Pinpoint the cell where the given text exists, returning its (x, y) midpoint coordinate. 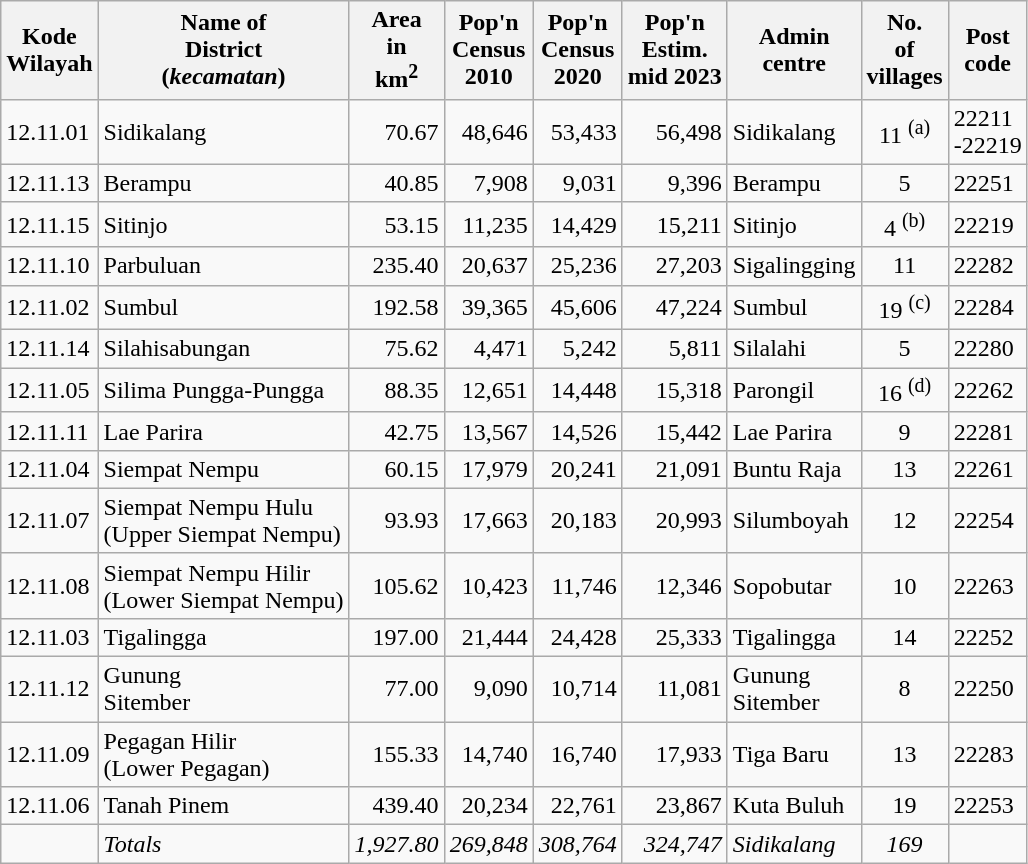
269,848 (488, 844)
Parbuluan (224, 266)
20,993 (674, 520)
20,637 (488, 266)
23,867 (674, 806)
40.85 (396, 183)
11,235 (488, 224)
Kuta Buluh (794, 806)
16 (d) (904, 390)
Silima Pungga-Pungga (224, 390)
10,714 (578, 690)
14 (904, 637)
47,224 (674, 308)
88.35 (396, 390)
22251 (988, 183)
75.62 (396, 349)
20,183 (578, 520)
439.40 (396, 806)
169 (904, 844)
Postcode (988, 50)
21,091 (674, 469)
10,423 (488, 586)
Sigalingging (794, 266)
Kode Wilayah (50, 50)
12.11.04 (50, 469)
42.75 (396, 431)
77.00 (396, 690)
20,234 (488, 806)
12.11.07 (50, 520)
15,442 (674, 431)
10 (904, 586)
25,333 (674, 637)
14,429 (578, 224)
12.11.13 (50, 183)
12.11.01 (50, 132)
53,433 (578, 132)
17,663 (488, 520)
12.11.06 (50, 806)
12.11.14 (50, 349)
20,241 (578, 469)
11 (a) (904, 132)
13,567 (488, 431)
Pop'nEstim.mid 2023 (674, 50)
11 (904, 266)
Tiga Baru (794, 754)
12 (904, 520)
11,081 (674, 690)
Buntu Raja (794, 469)
12.11.11 (50, 431)
22284 (988, 308)
Parongil (794, 390)
Pop'nCensus2020 (578, 50)
22,761 (578, 806)
22211-22219 (988, 132)
22219 (988, 224)
Totals (224, 844)
12,346 (674, 586)
Name ofDistrict(kecamatan) (224, 50)
16,740 (578, 754)
Silumboyah (794, 520)
Tanah Pinem (224, 806)
308,764 (578, 844)
56,498 (674, 132)
11,746 (578, 586)
19 (904, 806)
22261 (988, 469)
22281 (988, 431)
12.11.03 (50, 637)
14,740 (488, 754)
22254 (988, 520)
1,927.80 (396, 844)
192.58 (396, 308)
39,365 (488, 308)
Pop'nCensus2010 (488, 50)
17,933 (674, 754)
12.11.15 (50, 224)
155.33 (396, 754)
14,448 (578, 390)
12,651 (488, 390)
22250 (988, 690)
12.11.08 (50, 586)
15,318 (674, 390)
60.15 (396, 469)
21,444 (488, 637)
12.11.10 (50, 266)
9,090 (488, 690)
5,242 (578, 349)
Areain km2 (396, 50)
9 (904, 431)
Siempat Nempu (224, 469)
22283 (988, 754)
324,747 (674, 844)
Silalahi (794, 349)
48,646 (488, 132)
22282 (988, 266)
53.15 (396, 224)
15,211 (674, 224)
27,203 (674, 266)
Admin centre (794, 50)
235.40 (396, 266)
17,979 (488, 469)
7,908 (488, 183)
4,471 (488, 349)
22252 (988, 637)
8 (904, 690)
Siempat Nempu Hulu (Upper Siempat Nempu) (224, 520)
45,606 (578, 308)
Sopobutar (794, 586)
12.11.05 (50, 390)
Siempat Nempu Hilir (Lower Siempat Nempu) (224, 586)
Silahisabungan (224, 349)
5,811 (674, 349)
12.11.09 (50, 754)
14,526 (578, 431)
197.00 (396, 637)
Pegagan Hilir (Lower Pegagan) (224, 754)
70.67 (396, 132)
12.11.02 (50, 308)
93.93 (396, 520)
9,031 (578, 183)
19 (c) (904, 308)
25,236 (578, 266)
9,396 (674, 183)
No.ofvillages (904, 50)
22280 (988, 349)
22262 (988, 390)
22253 (988, 806)
105.62 (396, 586)
24,428 (578, 637)
22263 (988, 586)
4 (b) (904, 224)
12.11.12 (50, 690)
